Identify which cell holds the provided text, then report its [X, Y] central coordinate. 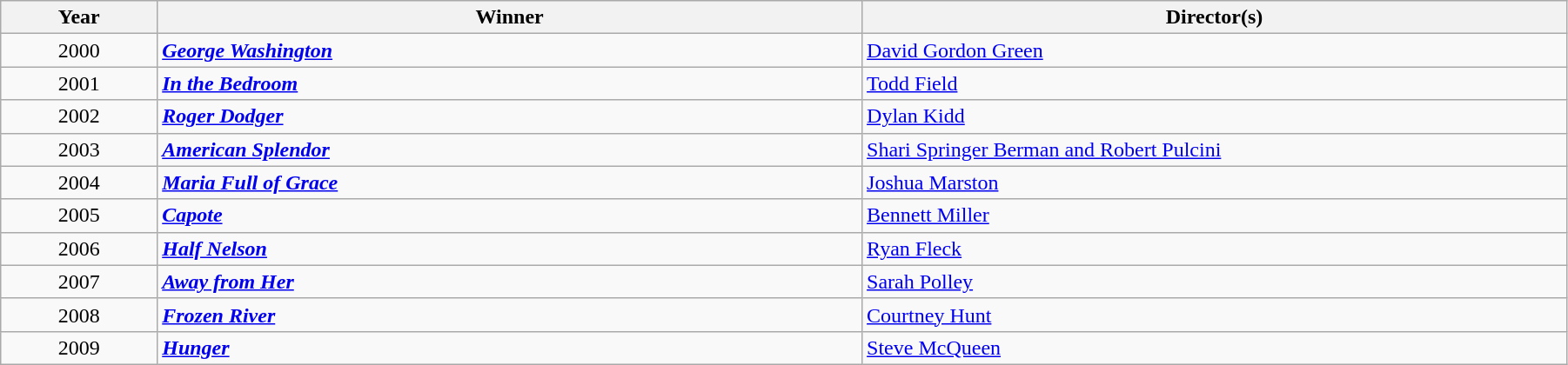
2000 [79, 50]
In the Bedroom [510, 83]
Roger Dodger [510, 116]
Away from Her [510, 282]
2009 [79, 348]
Director(s) [1215, 17]
Hunger [510, 348]
Maria Full of Grace [510, 182]
David Gordon Green [1215, 50]
Courtney Hunt [1215, 315]
2002 [79, 116]
Joshua Marston [1215, 182]
Todd Field [1215, 83]
2006 [79, 249]
Bennett Miller [1215, 216]
Half Nelson [510, 249]
Ryan Fleck [1215, 249]
George Washington [510, 50]
Year [79, 17]
Sarah Polley [1215, 282]
Winner [510, 17]
2005 [79, 216]
Steve McQueen [1215, 348]
2004 [79, 182]
Capote [510, 216]
2008 [79, 315]
2003 [79, 149]
Frozen River [510, 315]
Dylan Kidd [1215, 116]
2001 [79, 83]
American Splendor [510, 149]
2007 [79, 282]
Shari Springer Berman and Robert Pulcini [1215, 149]
